Output the [x, y] coordinate of the center of the cell containing the given text.  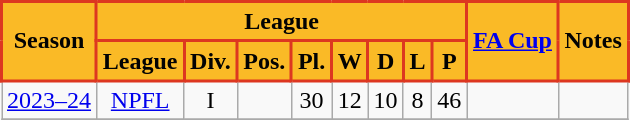
30 [312, 100]
Pos. [264, 61]
Div. [210, 61]
P [450, 61]
Notes [593, 42]
2023–24 [50, 100]
L [418, 61]
12 [350, 100]
46 [450, 100]
Pl. [312, 61]
W [350, 61]
8 [418, 100]
Season [50, 42]
FA Cup [512, 42]
NPFL [140, 100]
D [386, 61]
10 [386, 100]
I [210, 100]
